Output the [X, Y] coordinate of the center of the cell containing the given text.  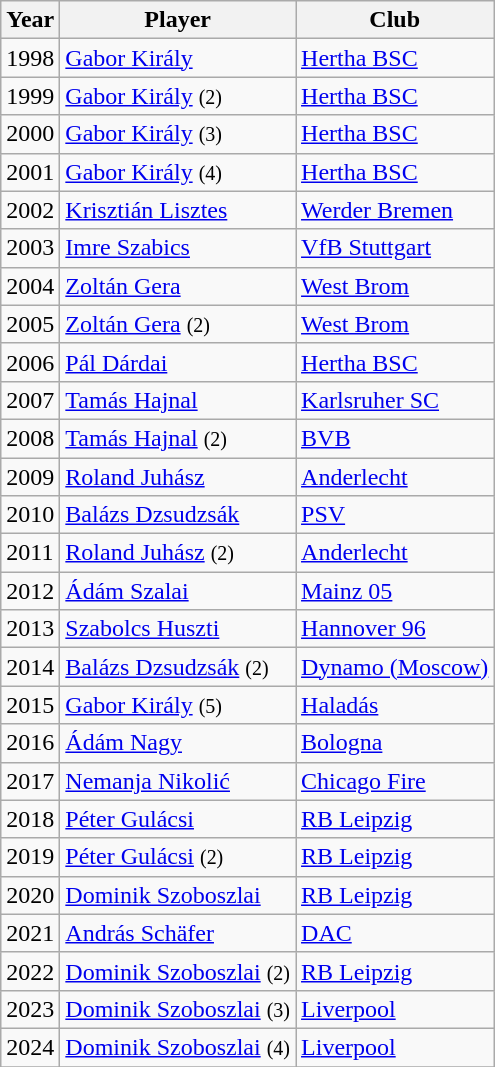
Dynamo (Moscow) [395, 667]
2023 [30, 1009]
András Schäfer [178, 933]
Zoltán Gera [178, 286]
2018 [30, 819]
2011 [30, 553]
Roland Juhász (2) [178, 553]
Pál Dárdai [178, 362]
Club [395, 20]
Péter Gulácsi [178, 819]
2008 [30, 438]
2024 [30, 1047]
Werder Bremen [395, 210]
Hannover 96 [395, 629]
Tamás Hajnal (2) [178, 438]
Dominik Szoboszlai (4) [178, 1047]
2002 [30, 210]
2020 [30, 895]
Bologna [395, 743]
Gabor Király (2) [178, 96]
Nemanja Nikolić [178, 781]
2004 [30, 286]
2022 [30, 971]
Balázs Dzsudzsák (2) [178, 667]
Gabor Király (3) [178, 134]
Gabor Király (4) [178, 172]
Gabor Király (5) [178, 705]
Zoltán Gera (2) [178, 324]
DAC [395, 933]
Year [30, 20]
2000 [30, 134]
Dominik Szoboszlai (3) [178, 1009]
Gabor Király [178, 58]
Tamás Hajnal [178, 400]
Balázs Dzsudzsák [178, 515]
2010 [30, 515]
Ádám Nagy [178, 743]
Péter Gulácsi (2) [178, 857]
2021 [30, 933]
Szabolcs Huszti [178, 629]
2007 [30, 400]
2006 [30, 362]
2017 [30, 781]
2019 [30, 857]
Karlsruher SC [395, 400]
2016 [30, 743]
2003 [30, 248]
Haladás [395, 705]
1999 [30, 96]
Dominik Szoboszlai (2) [178, 971]
1998 [30, 58]
2014 [30, 667]
2005 [30, 324]
2015 [30, 705]
2009 [30, 477]
BVB [395, 438]
2012 [30, 591]
Mainz 05 [395, 591]
Player [178, 20]
Roland Juhász [178, 477]
Chicago Fire [395, 781]
Krisztián Lisztes [178, 210]
VfB Stuttgart [395, 248]
Dominik Szoboszlai [178, 895]
2013 [30, 629]
2001 [30, 172]
PSV [395, 515]
Imre Szabics [178, 248]
Ádám Szalai [178, 591]
